Provide the (X, Y) coordinate of the cell's center where the given text is located.  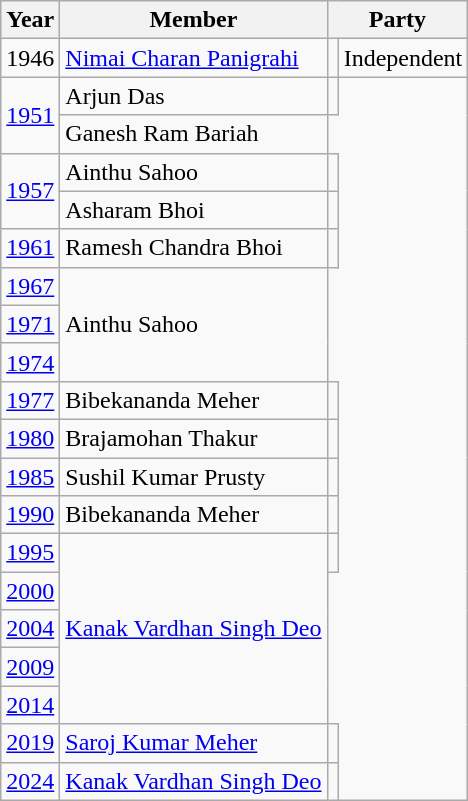
1995 (30, 553)
Ramesh Chandra Bhoi (194, 248)
Sushil Kumar Prusty (194, 477)
Brajamohan Thakur (194, 438)
Party (398, 20)
2009 (30, 667)
Independent (403, 58)
Year (30, 20)
1985 (30, 477)
Member (194, 20)
2000 (30, 591)
1946 (30, 58)
Asharam Bhoi (194, 210)
1974 (30, 362)
2014 (30, 705)
1980 (30, 438)
Arjun Das (194, 96)
2019 (30, 743)
1977 (30, 400)
Saroj Kumar Meher (194, 743)
1951 (30, 115)
2024 (30, 781)
1961 (30, 248)
2004 (30, 629)
1967 (30, 286)
1971 (30, 324)
Ganesh Ram Bariah (194, 134)
1990 (30, 515)
1957 (30, 191)
Nimai Charan Panigrahi (194, 58)
